Extract the (X, Y) coordinate from the center of the cell holding the provided text.  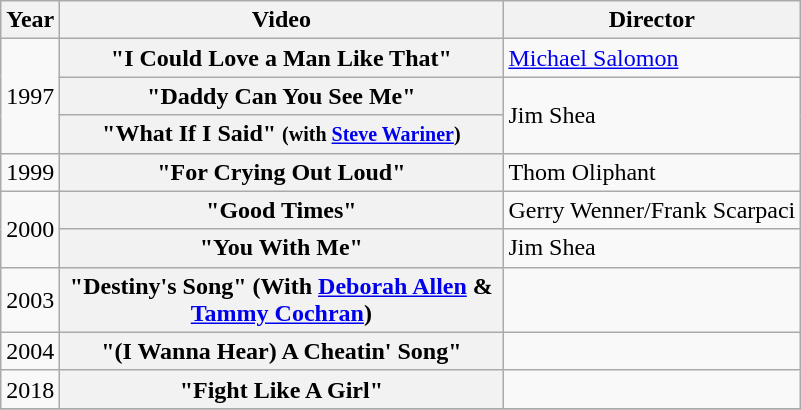
"For Crying Out Loud" (282, 172)
"What If I Said" (with Steve Wariner) (282, 134)
"Daddy Can You See Me" (282, 96)
Gerry Wenner/Frank Scarpaci (652, 210)
2000 (30, 229)
1999 (30, 172)
"(I Wanna Hear) A Cheatin' Song" (282, 351)
"You With Me" (282, 248)
Michael Salomon (652, 58)
Director (652, 20)
1997 (30, 96)
"Fight Like A Girl" (282, 389)
2004 (30, 351)
"I Could Love a Man Like That" (282, 58)
Thom Oliphant (652, 172)
2003 (30, 300)
2018 (30, 389)
Year (30, 20)
"Good Times" (282, 210)
Video (282, 20)
"Destiny's Song" (With Deborah Allen & Tammy Cochran) (282, 300)
